Identify which cell holds the provided text, then report its [x, y] central coordinate. 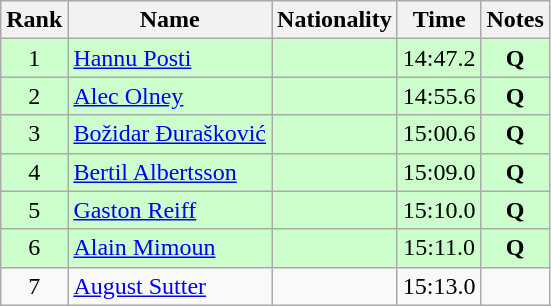
Bertil Albertsson [170, 172]
4 [34, 172]
3 [34, 134]
Božidar Đurašković [170, 134]
6 [34, 248]
15:13.0 [439, 286]
Alain Mimoun [170, 248]
Hannu Posti [170, 58]
15:09.0 [439, 172]
14:55.6 [439, 96]
1 [34, 58]
7 [34, 286]
15:00.6 [439, 134]
August Sutter [170, 286]
Name [170, 20]
Notes [515, 20]
15:10.0 [439, 210]
15:11.0 [439, 248]
Alec Olney [170, 96]
5 [34, 210]
2 [34, 96]
Rank [34, 20]
14:47.2 [439, 58]
Nationality [335, 20]
Gaston Reiff [170, 210]
Time [439, 20]
